For the text-containing cell, return its midpoint in [x, y] coordinate format. 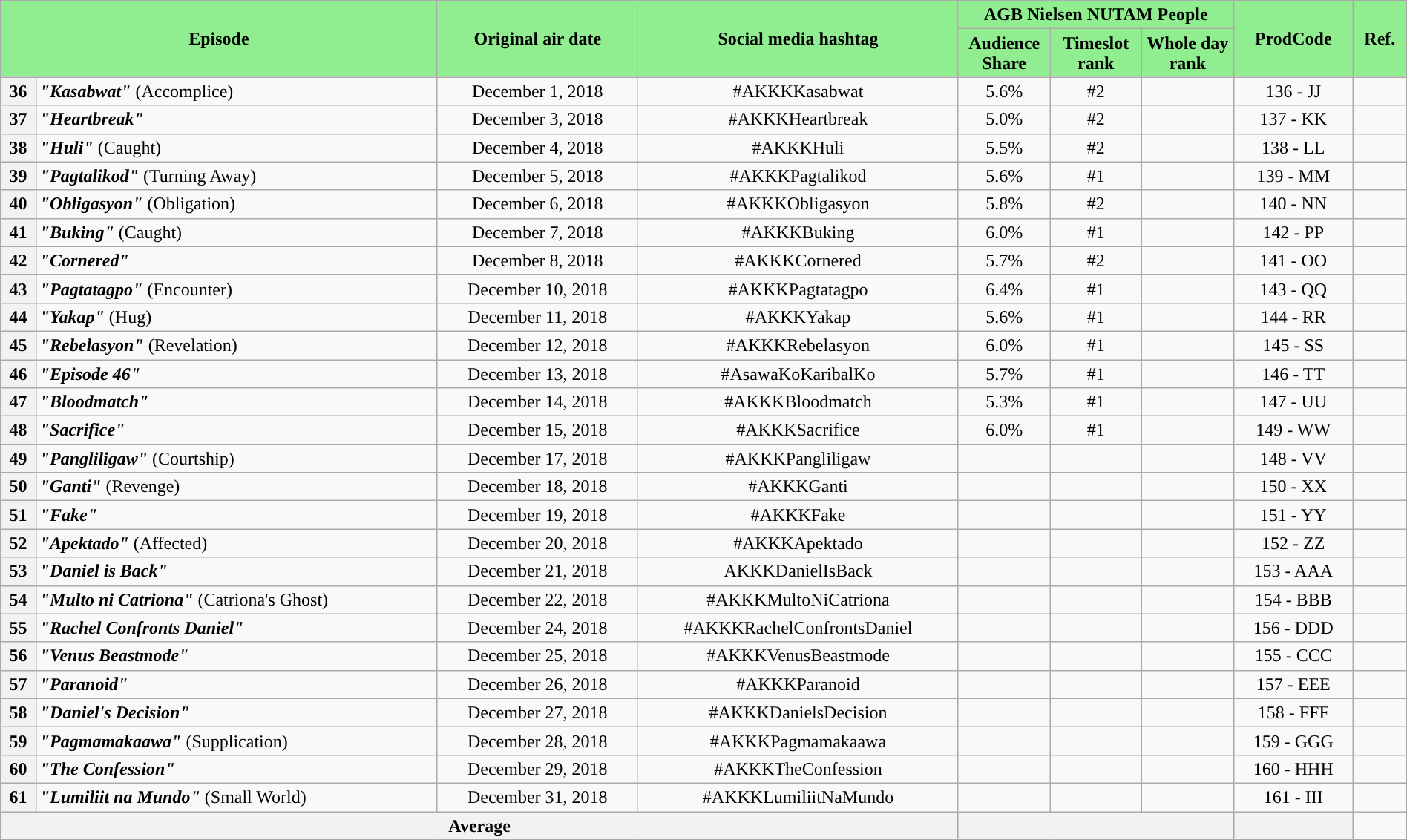
151 - YY [1293, 515]
157 - EEE [1293, 684]
46 [18, 373]
158 - FFF [1293, 712]
Timeslotrank [1096, 53]
54 [18, 600]
#AKKKPagtatagpo [798, 289]
155 - CCC [1293, 656]
"Pagmamakaawa" (Supplication) [236, 741]
December 27, 2018 [537, 712]
52 [18, 543]
Ref. [1380, 39]
#AKKKPagmamakaawa [798, 741]
"Sacrifice" [236, 430]
AGB Nielsen NUTAM People [1095, 15]
Social media hashtag [798, 39]
December 26, 2018 [537, 684]
154 - BBB [1293, 600]
#AsawaKoKaribalKo [798, 373]
#AKKKBloodmatch [798, 402]
#AKKKTheConfession [798, 769]
41 [18, 232]
59 [18, 741]
December 17, 2018 [537, 459]
December 15, 2018 [537, 430]
152 - ZZ [1293, 543]
#AKKKPagtalikod [798, 176]
December 7, 2018 [537, 232]
49 [18, 459]
#AKKKRebelasyon [798, 345]
"Apektado" (Affected) [236, 543]
December 18, 2018 [537, 487]
138 - LL [1293, 148]
145 - SS [1293, 345]
"Yakap" (Hug) [236, 317]
6.4% [1004, 289]
AKKKDanielIsBack [798, 571]
47 [18, 402]
"Ganti" (Revenge) [236, 487]
"Obligasyon" (Obligation) [236, 204]
"Daniel is Back" [236, 571]
#AKKKMultoNiCatriona [798, 600]
146 - TT [1293, 373]
Episode [219, 39]
56 [18, 656]
53 [18, 571]
43 [18, 289]
#AKKKDanielsDecision [798, 712]
61 [18, 797]
149 - WW [1293, 430]
"Daniel's Decision" [236, 712]
December 21, 2018 [537, 571]
December 28, 2018 [537, 741]
#AKKKYakap [798, 317]
51 [18, 515]
#AKKKBuking [798, 232]
150 - XX [1293, 487]
137 - KK [1293, 119]
Whole dayrank [1188, 53]
#AKKKCornered [798, 260]
5.8% [1004, 204]
December 1, 2018 [537, 91]
December 14, 2018 [537, 402]
42 [18, 260]
#AKKKApektado [798, 543]
Average [479, 826]
Audience Share [1004, 53]
"Rebelasyon" (Revelation) [236, 345]
57 [18, 684]
45 [18, 345]
#AKKKHeartbreak [798, 119]
"Rachel Confronts Daniel" [236, 628]
#AKKKLumiliitNaMundo [798, 797]
"Venus Beastmode" [236, 656]
December 10, 2018 [537, 289]
"Pagtalikod" (Turning Away) [236, 176]
160 - HHH [1293, 769]
"Pangliligaw" (Courtship) [236, 459]
153 - AAA [1293, 571]
159 - GGG [1293, 741]
"Kasabwat" (Accomplice) [236, 91]
5.3% [1004, 402]
#AKKKVenusBeastmode [798, 656]
"Pagtatagpo" (Encounter) [236, 289]
December 22, 2018 [537, 600]
#AKKKFake [798, 515]
55 [18, 628]
140 - NN [1293, 204]
60 [18, 769]
ProdCode [1293, 39]
"Bloodmatch" [236, 402]
December 11, 2018 [537, 317]
"Fake" [236, 515]
139 - MM [1293, 176]
#AKKKObligasyon [798, 204]
"Multo ni Catriona" (Catriona's Ghost) [236, 600]
5.5% [1004, 148]
December 19, 2018 [537, 515]
5.0% [1004, 119]
December 29, 2018 [537, 769]
136 - JJ [1293, 91]
December 12, 2018 [537, 345]
#AKKKGanti [798, 487]
142 - PP [1293, 232]
"Lumiliit na Mundo" (Small World) [236, 797]
December 31, 2018 [537, 797]
"Heartbreak" [236, 119]
161 - III [1293, 797]
38 [18, 148]
"Cornered" [236, 260]
December 25, 2018 [537, 656]
#AKKKRachelConfrontsDaniel [798, 628]
"Buking" (Caught) [236, 232]
48 [18, 430]
156 - DDD [1293, 628]
"The Confession" [236, 769]
39 [18, 176]
December 5, 2018 [537, 176]
December 20, 2018 [537, 543]
December 3, 2018 [537, 119]
"Paranoid" [236, 684]
144 - RR [1293, 317]
50 [18, 487]
#AKKKKasabwat [798, 91]
58 [18, 712]
#AKKKParanoid [798, 684]
#AKKKSacrifice [798, 430]
December 4, 2018 [537, 148]
141 - OO [1293, 260]
36 [18, 91]
#AKKKPangliligaw [798, 459]
December 6, 2018 [537, 204]
44 [18, 317]
147 - UU [1293, 402]
"Episode 46" [236, 373]
"Huli" (Caught) [236, 148]
December 13, 2018 [537, 373]
December 24, 2018 [537, 628]
143 - QQ [1293, 289]
Original air date [537, 39]
148 - VV [1293, 459]
40 [18, 204]
#AKKKHuli [798, 148]
37 [18, 119]
December 8, 2018 [537, 260]
